Return the [x, y] coordinate for the center point of the cell that contains the specified text.  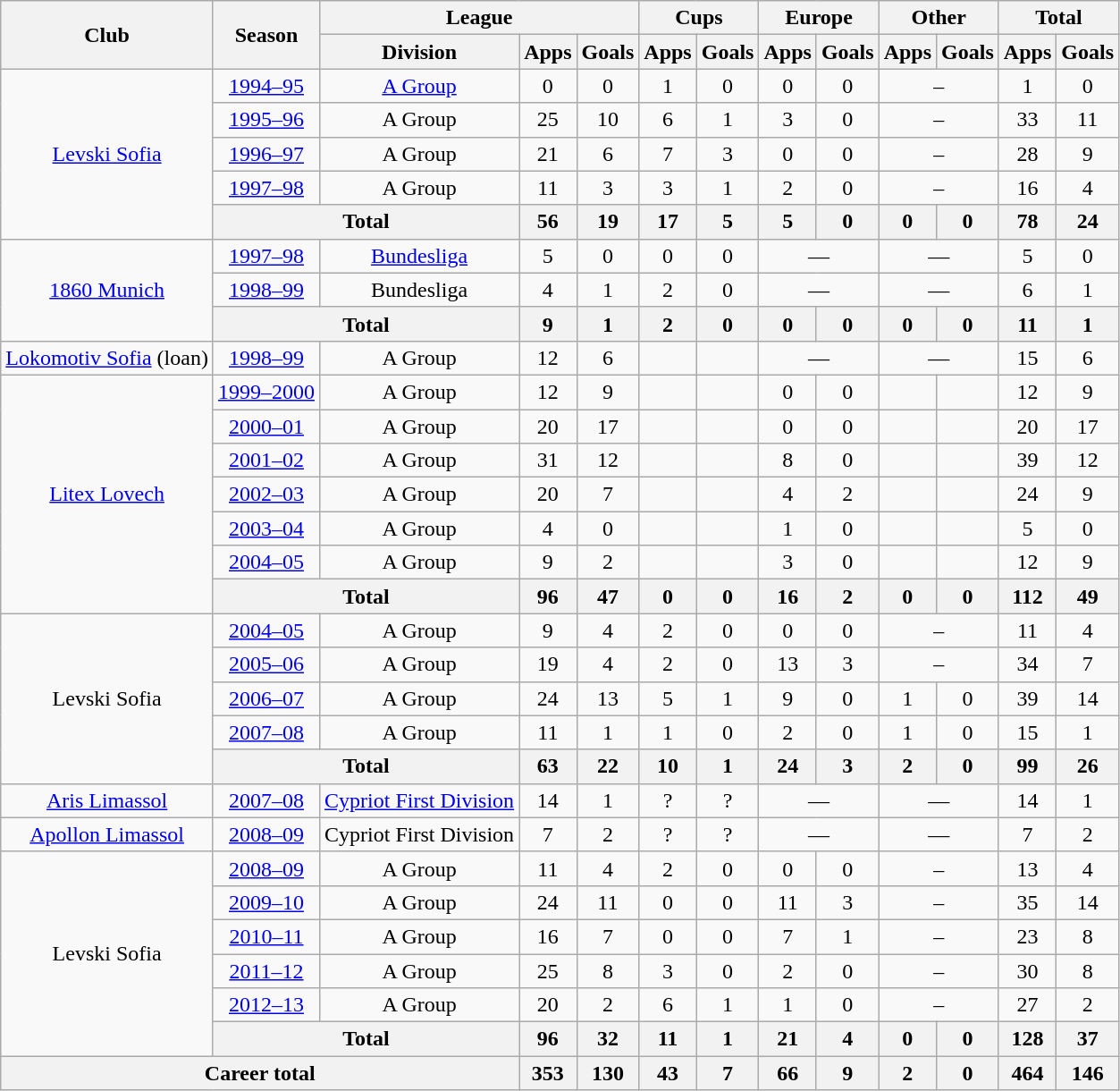
2003–04 [266, 529]
Europe [819, 18]
2005–06 [266, 664]
2011–12 [266, 970]
League [479, 18]
Division [420, 52]
66 [787, 1073]
Season [266, 35]
37 [1088, 1039]
Club [107, 35]
146 [1088, 1073]
1999–2000 [266, 392]
353 [548, 1073]
99 [1027, 766]
63 [548, 766]
30 [1027, 970]
26 [1088, 766]
112 [1027, 596]
22 [608, 766]
Apollon Limassol [107, 834]
23 [1027, 936]
35 [1027, 902]
Other [939, 18]
Cups [699, 18]
2006–07 [266, 698]
47 [608, 596]
Litex Lovech [107, 494]
32 [608, 1039]
56 [548, 222]
49 [1088, 596]
1995–96 [266, 120]
128 [1027, 1039]
28 [1027, 154]
1860 Munich [107, 290]
27 [1027, 1005]
Aris Limassol [107, 800]
2002–03 [266, 495]
2009–10 [266, 902]
1994–95 [266, 86]
2012–13 [266, 1005]
2000–01 [266, 427]
1996–97 [266, 154]
464 [1027, 1073]
33 [1027, 120]
130 [608, 1073]
2001–02 [266, 461]
78 [1027, 222]
34 [1027, 664]
2010–11 [266, 936]
43 [668, 1073]
Lokomotiv Sofia (loan) [107, 358]
Career total [260, 1073]
31 [548, 461]
